For the text-containing cell, return its midpoint in [X, Y] coordinate format. 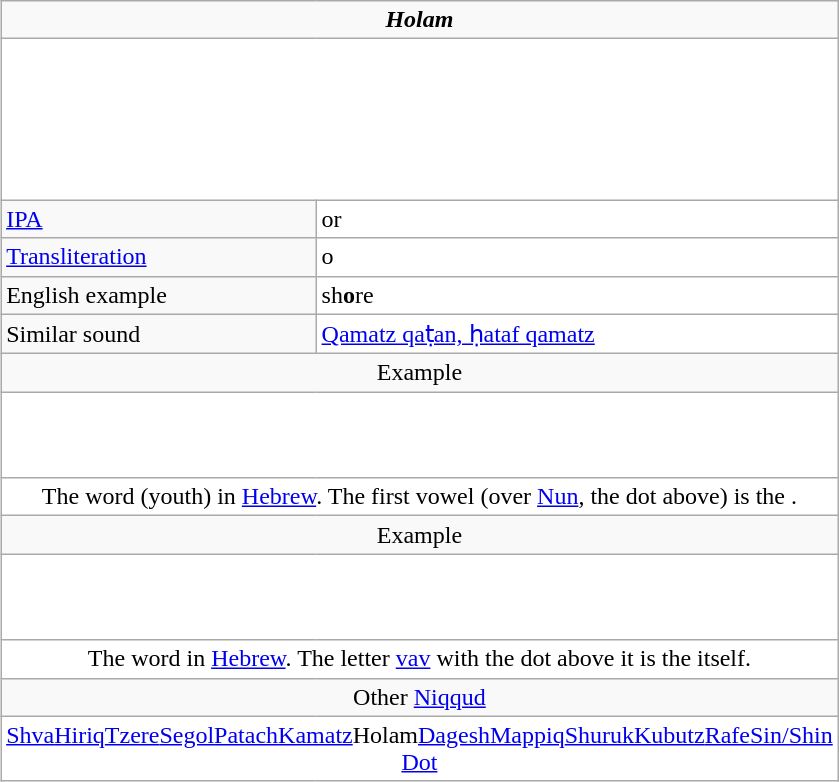
IPA [158, 219]
Holam [420, 20]
shore [577, 295]
or [577, 219]
Other Niqqud [420, 697]
Qamatz qaṭan, ḥataf qamatz [577, 334]
The word in Hebrew. The letter vav with the dot above it is the itself. [420, 659]
ShvaHiriqTzereSegolPatachKamatzHolamDageshMappiqShurukKubutzRafeSin/Shin Dot [420, 748]
o [577, 257]
Transliteration [158, 257]
The word (youth) in Hebrew. The first vowel (over Nun, the dot above) is the . [420, 497]
English example [158, 295]
Similar sound [158, 334]
